Find where the given text appears and provide that cell's center as [x, y] coordinate. 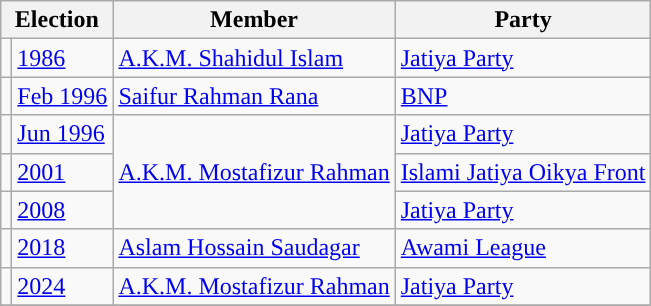
1986 [62, 58]
Party [523, 20]
Election [57, 20]
Islami Jatiya Oikya Front [523, 172]
2008 [62, 210]
Aslam Hossain Saudagar [254, 248]
A.K.M. Shahidul Islam [254, 58]
Member [254, 20]
Saifur Rahman Rana [254, 96]
2018 [62, 248]
Awami League [523, 248]
Feb 1996 [62, 96]
2024 [62, 286]
BNP [523, 96]
Jun 1996 [62, 134]
2001 [62, 172]
